Locate the cell with the specified text and output its (X, Y) center coordinate. 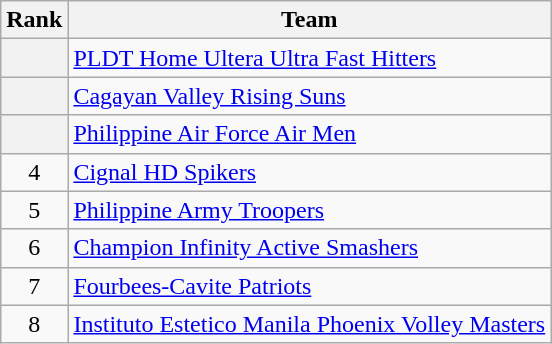
Philippine Air Force Air Men (310, 134)
8 (34, 324)
Champion Infinity Active Smashers (310, 248)
Team (310, 20)
Cignal HD Spikers (310, 172)
PLDT Home Ultera Ultra Fast Hitters (310, 58)
Instituto Estetico Manila Phoenix Volley Masters (310, 324)
4 (34, 172)
Fourbees-Cavite Patriots (310, 286)
Rank (34, 20)
6 (34, 248)
7 (34, 286)
Philippine Army Troopers (310, 210)
5 (34, 210)
Cagayan Valley Rising Suns (310, 96)
